Pinpoint the cell where the given text exists, returning its [X, Y] midpoint coordinate. 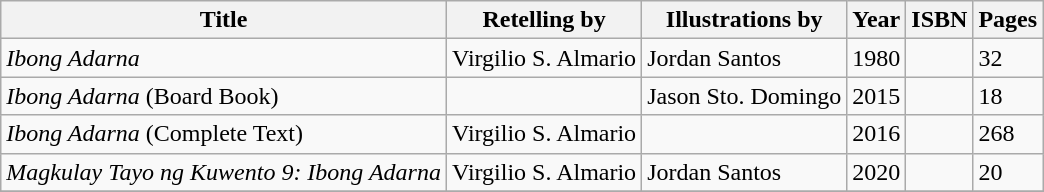
Pages [1008, 20]
Year [876, 20]
Jason Sto. Domingo [744, 96]
Magkulay Tayo ng Kuwento 9: Ibong Adarna [224, 172]
2015 [876, 96]
1980 [876, 58]
20 [1008, 172]
2016 [876, 134]
32 [1008, 58]
18 [1008, 96]
Illustrations by [744, 20]
Ibong Adarna [224, 58]
Retelling by [544, 20]
Title [224, 20]
Ibong Adarna (Board Book) [224, 96]
2020 [876, 172]
Ibong Adarna (Complete Text) [224, 134]
ISBN [940, 20]
268 [1008, 134]
